From the cell containing the given text, extract its center point as [X, Y] coordinate. 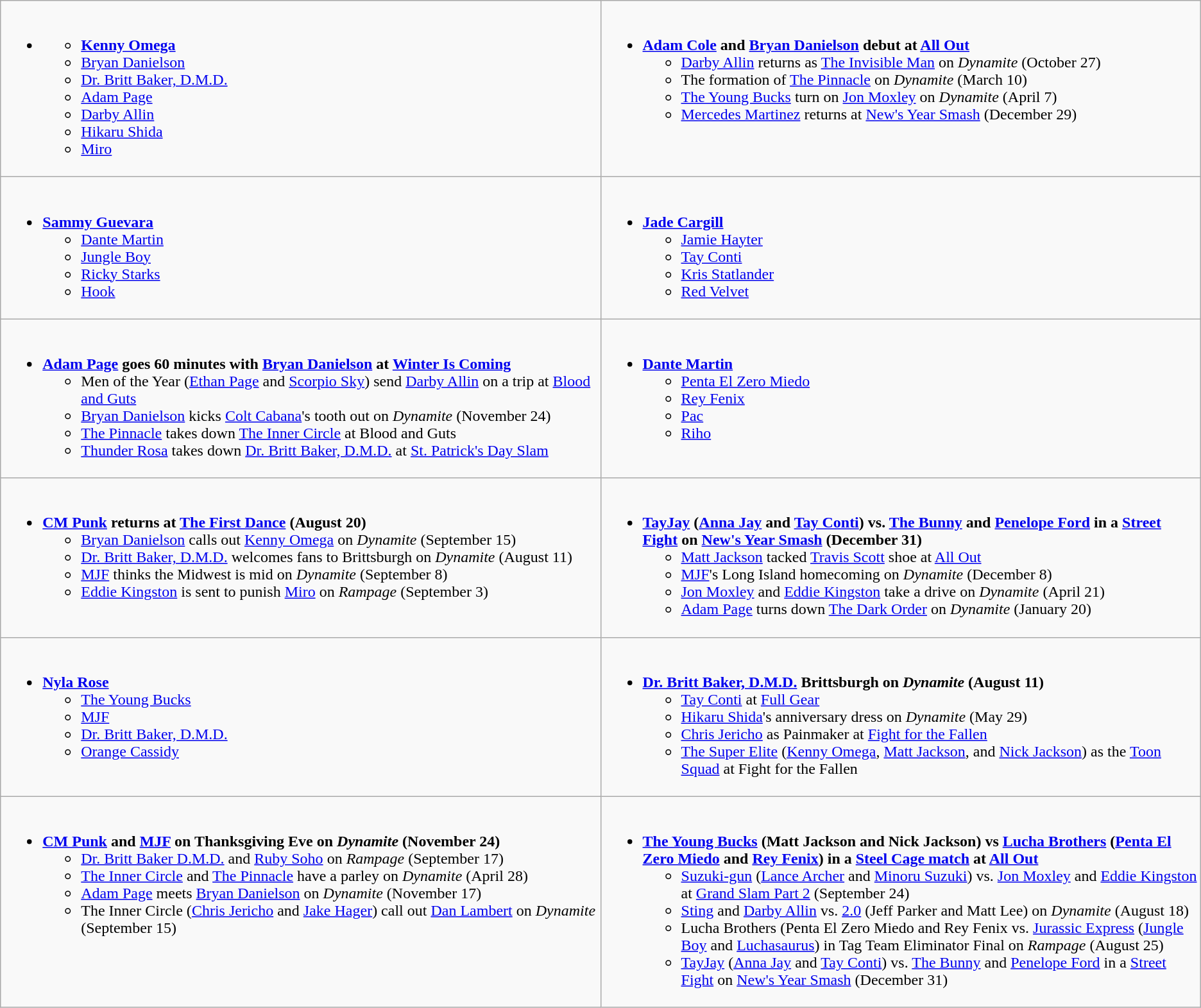
Jade CargillJamie HayterTay ContiKris StatlanderRed Velvet [901, 248]
Kenny OmegaBryan DanielsonDr. Britt Baker, D.M.D.Adam PageDarby AllinHikaru ShidaMiro [300, 89]
Dante MartinPenta El Zero MiedoRey FenixPacRiho [901, 398]
Nyla RoseThe Young BucksMJFDr. Britt Baker, D.M.D.Orange Cassidy [300, 717]
Sammy GuevaraDante MartinJungle BoyRicky StarksHook [300, 248]
